Provide the (x, y) coordinate of the cell's center where the given text is located.  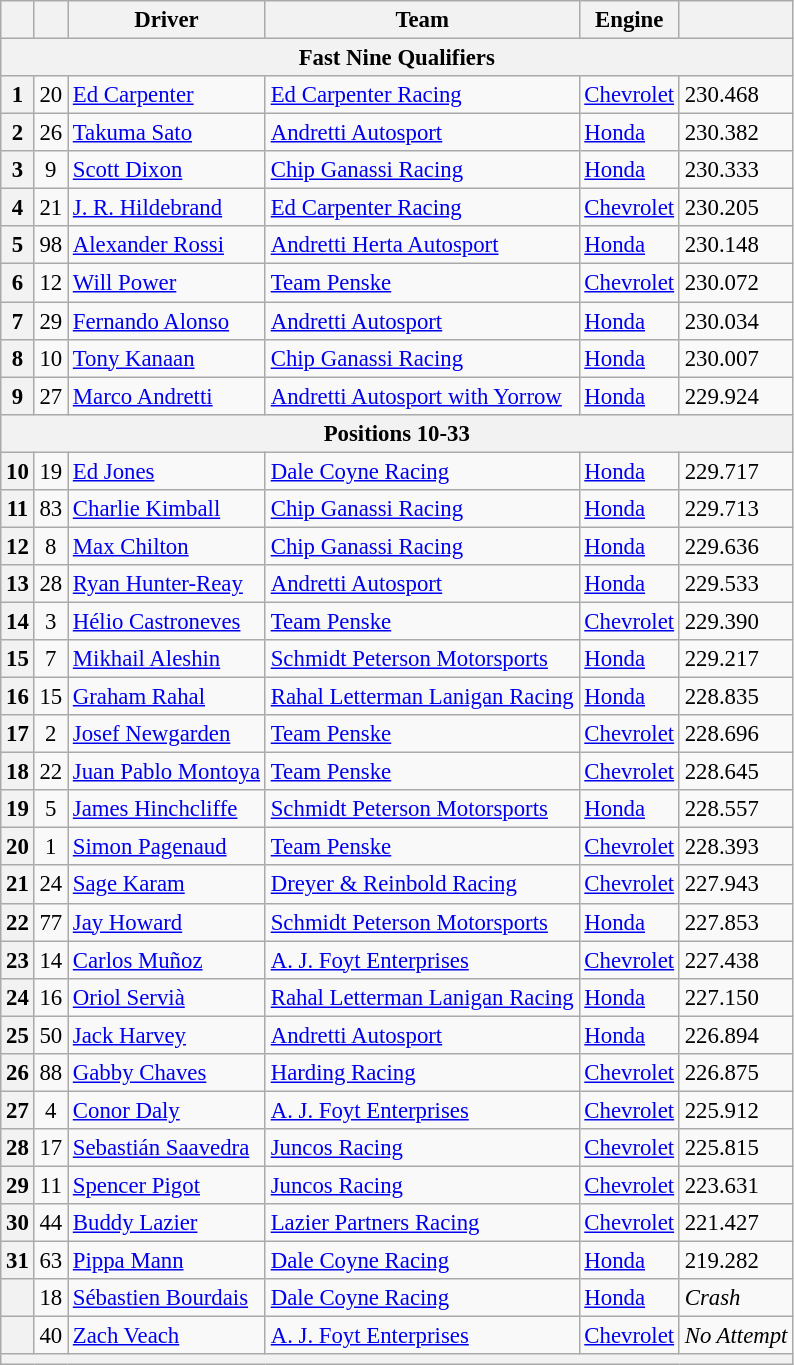
77 (50, 922)
Buddy Lazier (167, 1223)
228.393 (736, 847)
Conor Daly (167, 1110)
Harding Racing (422, 1073)
226.875 (736, 1073)
Carlos Muñoz (167, 960)
230.007 (736, 358)
225.912 (736, 1110)
No Attempt (736, 1336)
229.390 (736, 621)
Sebastián Saavedra (167, 1148)
228.696 (736, 734)
Simon Pagenaud (167, 847)
Hélio Castroneves (167, 621)
Lazier Partners Racing (422, 1223)
31 (18, 1261)
23 (18, 960)
Ed Carpenter (167, 95)
230.333 (736, 170)
Pippa Mann (167, 1261)
227.943 (736, 885)
Oriol Servià (167, 997)
229.924 (736, 396)
Alexander Rossi (167, 245)
Engine (629, 20)
Tony Kanaan (167, 358)
50 (50, 1035)
Marco Andretti (167, 396)
Zach Veach (167, 1336)
229.217 (736, 659)
Scott Dixon (167, 170)
Andretti Herta Autosport (422, 245)
13 (18, 584)
228.645 (736, 772)
Fast Nine Qualifiers (397, 58)
Sage Karam (167, 885)
83 (50, 509)
88 (50, 1073)
230.382 (736, 133)
63 (50, 1261)
Sébastien Bourdais (167, 1298)
229.636 (736, 546)
219.282 (736, 1261)
Dreyer & Reinbold Racing (422, 885)
225.815 (736, 1148)
Will Power (167, 283)
Crash (736, 1298)
229.713 (736, 509)
Positions 10-33 (397, 433)
Fernando Alonso (167, 321)
226.894 (736, 1035)
228.835 (736, 697)
228.557 (736, 809)
Graham Rahal (167, 697)
230.468 (736, 95)
30 (18, 1223)
230.034 (736, 321)
230.205 (736, 208)
230.072 (736, 283)
98 (50, 245)
Charlie Kimball (167, 509)
229.717 (736, 471)
227.150 (736, 997)
223.631 (736, 1185)
Jay Howard (167, 922)
Takuma Sato (167, 133)
Ed Jones (167, 471)
44 (50, 1223)
Max Chilton (167, 546)
25 (18, 1035)
6 (18, 283)
Juan Pablo Montoya (167, 772)
230.148 (736, 245)
James Hinchcliffe (167, 809)
Team (422, 20)
221.427 (736, 1223)
40 (50, 1336)
Driver (167, 20)
227.853 (736, 922)
Josef Newgarden (167, 734)
Andretti Autosport with Yorrow (422, 396)
Jack Harvey (167, 1035)
Gabby Chaves (167, 1073)
J. R. Hildebrand (167, 208)
229.533 (736, 584)
Ryan Hunter-Reay (167, 584)
Mikhail Aleshin (167, 659)
Spencer Pigot (167, 1185)
227.438 (736, 960)
